Scan for the cell matching the given text and deliver its [x, y] coordinate at center. 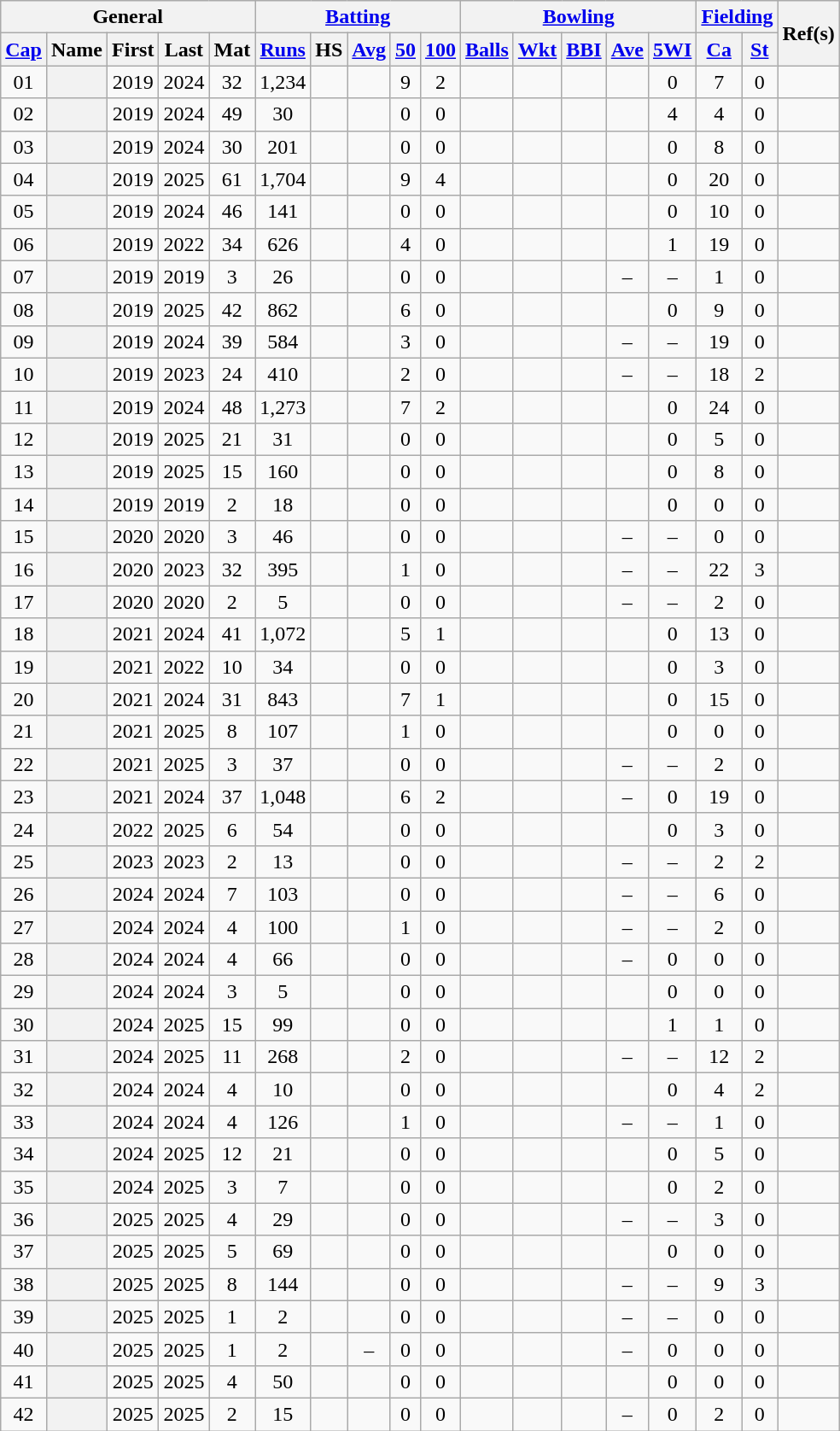
Batting [359, 17]
69 [283, 1252]
1,704 [283, 179]
38 [24, 1284]
107 [283, 732]
25 [24, 862]
160 [283, 472]
Balls [487, 50]
1,072 [283, 634]
36 [24, 1219]
05 [24, 212]
626 [283, 244]
410 [283, 374]
Name [77, 50]
1,234 [283, 82]
07 [24, 277]
16 [24, 569]
862 [283, 309]
48 [232, 407]
66 [283, 960]
Mat [232, 50]
06 [24, 244]
Avg [369, 50]
Ca [719, 50]
09 [24, 342]
Bowling [579, 17]
1,273 [283, 407]
Runs [283, 50]
99 [283, 1025]
General [128, 17]
141 [283, 212]
584 [283, 342]
201 [283, 147]
14 [24, 505]
08 [24, 309]
49 [232, 114]
23 [24, 797]
17 [24, 602]
395 [283, 569]
33 [24, 1122]
Ave [627, 50]
40 [24, 1349]
28 [24, 960]
61 [232, 179]
35 [24, 1187]
02 [24, 114]
Cap [24, 50]
126 [283, 1122]
04 [24, 179]
103 [283, 894]
First [133, 50]
843 [283, 699]
54 [283, 829]
01 [24, 82]
HS [330, 50]
03 [24, 147]
BBI [584, 50]
Last [184, 50]
Fielding [738, 17]
1,048 [283, 797]
144 [283, 1284]
5WI [672, 50]
27 [24, 926]
Wkt [537, 50]
268 [283, 1057]
St [760, 50]
Ref(s) [808, 33]
